Scan for the cell matching the given text and deliver its (x, y) coordinate at center. 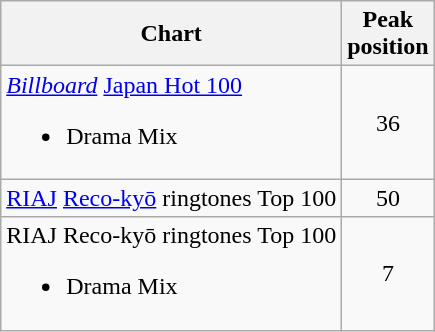
RIAJ Reco-kyō ringtones Top 100Drama Mix (172, 274)
36 (388, 122)
Peakposition (388, 34)
RIAJ Reco-kyō ringtones Top 100 (172, 198)
7 (388, 274)
Chart (172, 34)
Billboard Japan Hot 100Drama Mix (172, 122)
50 (388, 198)
